Capture the cell that displays the provided text and extract its (x, y) central coordinate. 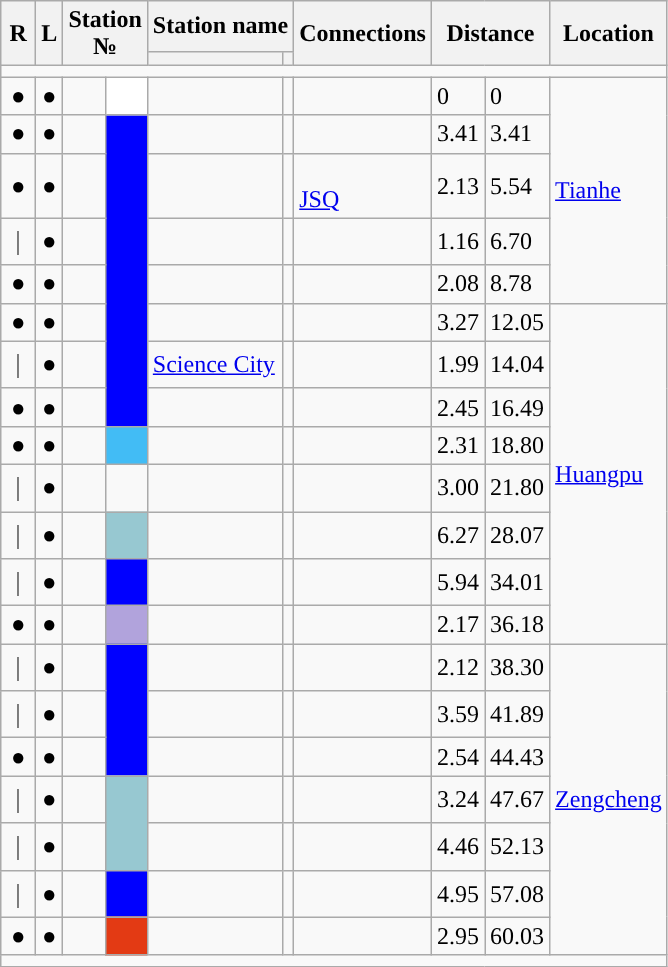
2.13 (458, 186)
57.08 (518, 894)
18.80 (518, 445)
3.00 (458, 488)
52.13 (518, 846)
2.95 (458, 936)
5.54 (518, 186)
2.17 (458, 625)
12.05 (518, 322)
2.54 (458, 757)
1.16 (458, 242)
34.01 (518, 582)
4.46 (458, 846)
Huangpu (609, 473)
6.27 (458, 536)
Location (609, 34)
1.99 (458, 364)
Zengcheng (609, 800)
Tianhe (609, 190)
3.27 (458, 322)
6.70 (518, 242)
3.59 (458, 714)
36.18 (518, 625)
4.95 (458, 894)
2.31 (458, 445)
2.08 (458, 284)
Distance (490, 34)
21.80 (518, 488)
Connections (363, 34)
L (50, 34)
60.03 (518, 936)
16.49 (518, 407)
44.43 (518, 757)
2.45 (458, 407)
14.04 (518, 364)
38.30 (518, 668)
JSQ (363, 186)
Station name (220, 26)
Science City (214, 364)
2.12 (458, 668)
41.89 (518, 714)
R (18, 34)
47.67 (518, 800)
Station№ (105, 34)
5.94 (458, 582)
8.78 (518, 284)
3.24 (458, 800)
28.07 (518, 536)
